Identify which cell holds the provided text, then report its (x, y) central coordinate. 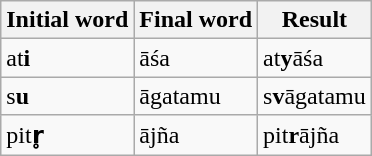
su (68, 96)
svāgatamu (315, 96)
āgatamu (196, 96)
atyāśa (315, 58)
Final word (196, 20)
ati (68, 58)
pitr̥ (68, 135)
pitrājña (315, 135)
Result (315, 20)
ājña (196, 135)
Initial word (68, 20)
āśa (196, 58)
